Return the [X, Y] coordinate for the center point of the cell that contains the specified text.  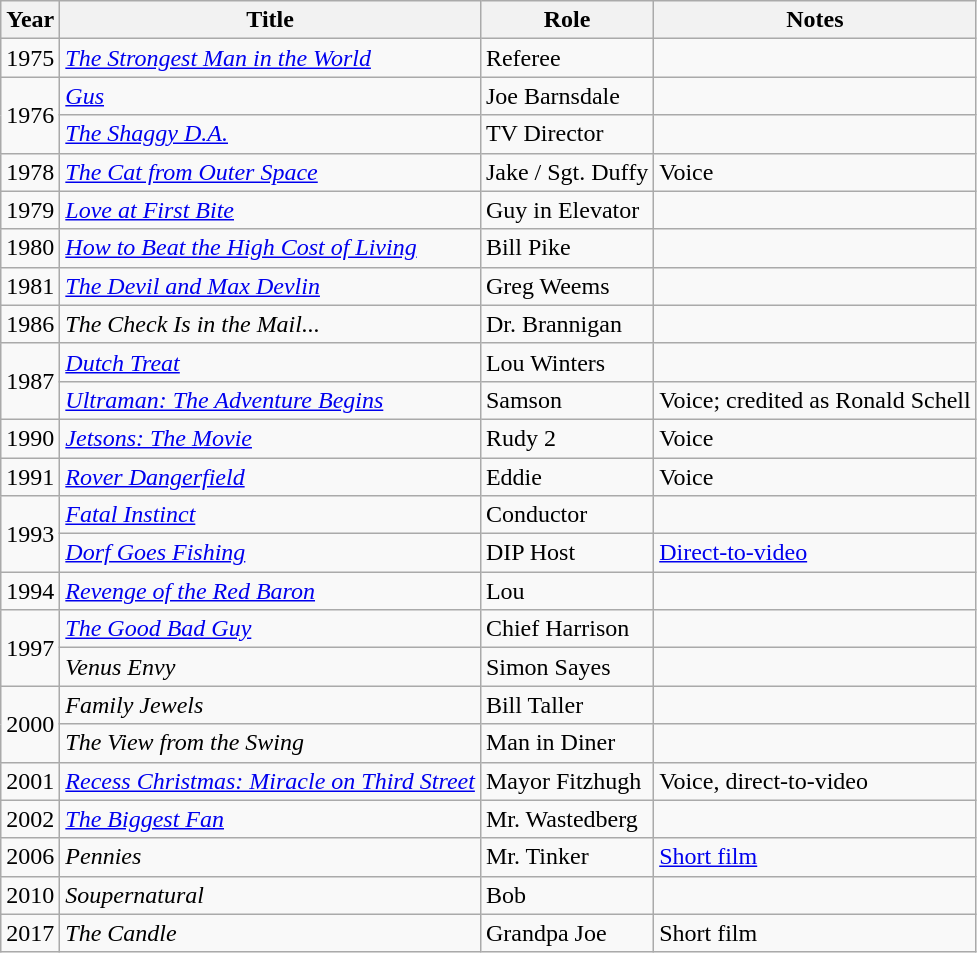
Greg Weems [566, 286]
1997 [30, 648]
Dorf Goes Fishing [270, 553]
Bill Taller [566, 705]
The Shaggy D.A. [270, 134]
1978 [30, 172]
Family Jewels [270, 705]
2002 [30, 819]
1986 [30, 324]
The View from the Swing [270, 743]
Eddie [566, 477]
Year [30, 20]
Mr. Wastedberg [566, 819]
DIP Host [566, 553]
Direct-to-video [816, 553]
Conductor [566, 515]
Jake / Sgt. Duffy [566, 172]
Jetsons: The Movie [270, 438]
Referee [566, 58]
Simon Sayes [566, 667]
Venus Envy [270, 667]
The Good Bad Guy [270, 629]
Role [566, 20]
Bob [566, 895]
The Devil and Max Devlin [270, 286]
Fatal Instinct [270, 515]
The Check Is in the Mail... [270, 324]
TV Director [566, 134]
Love at First Bite [270, 210]
1993 [30, 534]
Title [270, 20]
Gus [270, 96]
Dr. Brannigan [566, 324]
Soupernatural [270, 895]
Dutch Treat [270, 362]
1981 [30, 286]
2000 [30, 724]
Bill Pike [566, 248]
Chief Harrison [566, 629]
Lou [566, 591]
1976 [30, 115]
Guy in Elevator [566, 210]
Rudy 2 [566, 438]
1979 [30, 210]
1990 [30, 438]
1980 [30, 248]
2017 [30, 933]
Joe Barnsdale [566, 96]
1991 [30, 477]
Mr. Tinker [566, 857]
Ultraman: The Adventure Begins [270, 400]
Mayor Fitzhugh [566, 781]
Pennies [270, 857]
Voice; credited as Ronald Schell [816, 400]
The Biggest Fan [270, 819]
The Cat from Outer Space [270, 172]
2010 [30, 895]
The Candle [270, 933]
Revenge of the Red Baron [270, 591]
1987 [30, 381]
2001 [30, 781]
2006 [30, 857]
Recess Christmas: Miracle on Third Street [270, 781]
Man in Diner [566, 743]
1994 [30, 591]
1975 [30, 58]
Rover Dangerfield [270, 477]
Voice, direct-to-video [816, 781]
Samson [566, 400]
Lou Winters [566, 362]
Notes [816, 20]
How to Beat the High Cost of Living [270, 248]
Grandpa Joe [566, 933]
The Strongest Man in the World [270, 58]
